Capture the cell that displays the provided text and extract its (x, y) central coordinate. 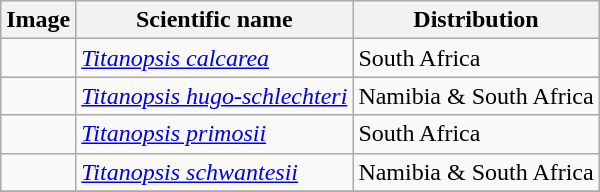
Titanopsis primosii (214, 134)
Titanopsis hugo-schlechteri (214, 96)
Titanopsis schwantesii (214, 172)
Image (38, 20)
Distribution (476, 20)
Scientific name (214, 20)
Titanopsis calcarea (214, 58)
